Provide the [X, Y] coordinate of the cell's center where the given text is located.  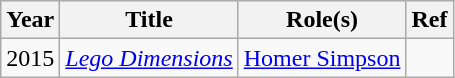
Title [149, 20]
Homer Simpson [322, 58]
2015 [30, 58]
Ref [430, 20]
Role(s) [322, 20]
Year [30, 20]
Lego Dimensions [149, 58]
